Extract the [X, Y] coordinate from the center of the cell holding the provided text.  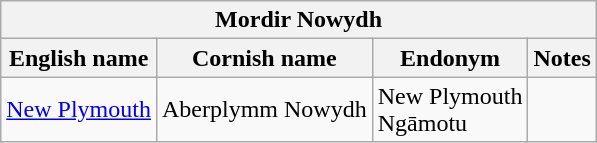
English name [79, 58]
Cornish name [264, 58]
Mordir Nowydh [299, 20]
Aberplymm Nowydh [264, 110]
Notes [562, 58]
New Plymouth [79, 110]
Endonym [450, 58]
New PlymouthNgāmotu [450, 110]
